Provide the (X, Y) coordinate of the cell's center where the given text is located.  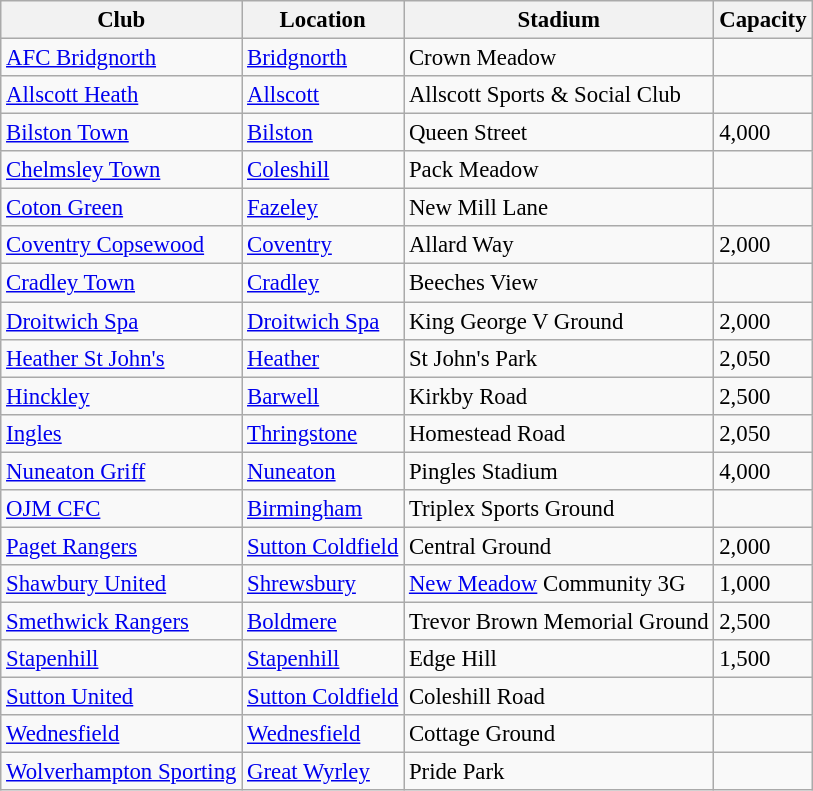
Crown Meadow (559, 58)
New Meadow Community 3G (559, 584)
Birmingham (323, 509)
New Mill Lane (559, 208)
Stadium (559, 20)
Edge Hill (559, 659)
1,000 (763, 584)
Great Wyrley (323, 772)
Paget Rangers (122, 546)
Central Ground (559, 546)
Sutton United (122, 697)
Fazeley (323, 208)
Pack Meadow (559, 170)
King George V Ground (559, 321)
Bilston Town (122, 133)
Club (122, 20)
AFC Bridgnorth (122, 58)
Location (323, 20)
Cradley Town (122, 283)
Boldmere (323, 621)
Hinckley (122, 396)
Coleshill Road (559, 697)
Ingles (122, 433)
Allscott Sports & Social Club (559, 95)
Capacity (763, 20)
Pingles Stadium (559, 471)
Shawbury United (122, 584)
St John's Park (559, 358)
Coventry Copsewood (122, 245)
Barwell (323, 396)
Allard Way (559, 245)
Heather (323, 358)
Queen Street (559, 133)
Nuneaton (323, 471)
OJM CFC (122, 509)
Thringstone (323, 433)
Wolverhampton Sporting (122, 772)
Kirkby Road (559, 396)
Shrewsbury (323, 584)
1,500 (763, 659)
Chelmsley Town (122, 170)
Coton Green (122, 208)
Homestead Road (559, 433)
Beeches View (559, 283)
Coleshill (323, 170)
Cradley (323, 283)
Triplex Sports Ground (559, 509)
Pride Park (559, 772)
Allscott (323, 95)
Coventry (323, 245)
Allscott Heath (122, 95)
Smethwick Rangers (122, 621)
Trevor Brown Memorial Ground (559, 621)
Nuneaton Griff (122, 471)
Bridgnorth (323, 58)
Heather St John's (122, 358)
Cottage Ground (559, 734)
Bilston (323, 133)
